Extract the (x, y) coordinate from the center of the cell holding the provided text.  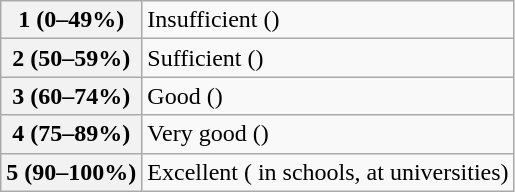
3 (60–74%) (72, 96)
1 (0–49%) (72, 20)
Insufficient () (328, 20)
5 (90–100%) (72, 172)
2 (50–59%) (72, 58)
Sufficient () (328, 58)
Excellent ( in schools, at universities) (328, 172)
4 (75–89%) (72, 134)
Very good () (328, 134)
Good () (328, 96)
